Pinpoint the cell where the given text exists, returning its (X, Y) midpoint coordinate. 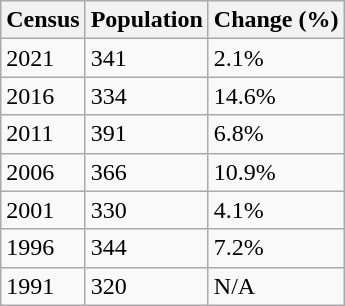
320 (146, 286)
2016 (43, 96)
344 (146, 248)
1996 (43, 248)
2001 (43, 210)
330 (146, 210)
2011 (43, 134)
4.1% (276, 210)
6.8% (276, 134)
Population (146, 20)
1991 (43, 286)
10.9% (276, 172)
341 (146, 58)
2021 (43, 58)
N/A (276, 286)
391 (146, 134)
334 (146, 96)
Census (43, 20)
366 (146, 172)
Change (%) (276, 20)
2.1% (276, 58)
2006 (43, 172)
14.6% (276, 96)
7.2% (276, 248)
